Find where the given text appears and provide that cell's center as [x, y] coordinate. 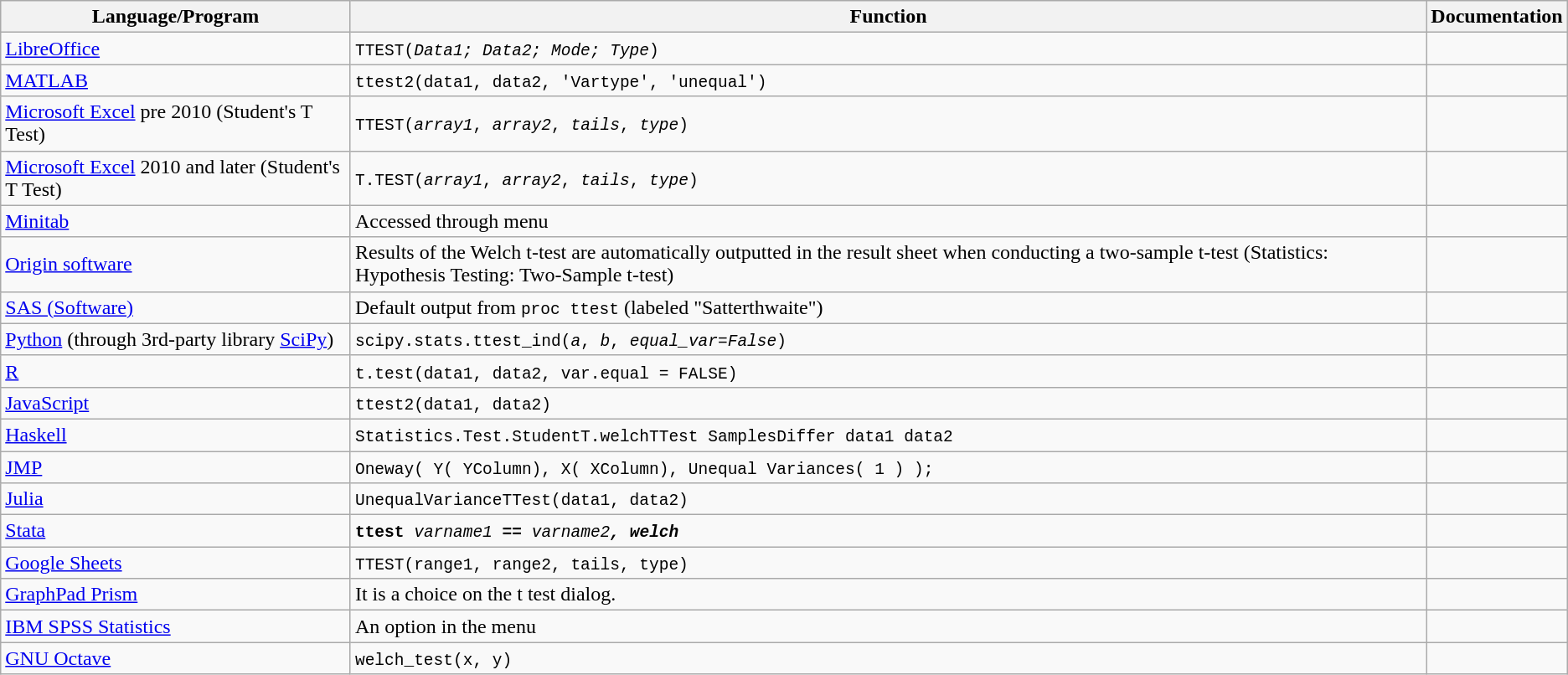
scipy.stats.ttest_ind(a, b, equal_var=False) [888, 339]
TTEST(Data1; Data2; Mode; Type) [888, 49]
SAS (Software) [176, 307]
Haskell [176, 435]
Language/Program [176, 17]
Julia [176, 499]
Default output from proc ttest (labeled "Satterthwaite") [888, 307]
Oneway( Y( YColumn), X( XColumn), Unequal Variances( 1 ) ); [888, 466]
IBM SPSS Statistics [176, 626]
ttest varname1 == varname2, welch [888, 531]
t.test(data1, data2, var.equal = FALSE) [888, 371]
Minitab [176, 221]
R [176, 371]
Accessed through menu [888, 221]
Statistics.Test.StudentT.welchTTest SamplesDiffer data1 data2 [888, 435]
MATLAB [176, 80]
JavaScript [176, 403]
T.TEST(array1, array2, tails, type) [888, 178]
Documentation [1497, 17]
ttest2(data1, data2) [888, 403]
TTEST(range1, range2, tails, type) [888, 563]
UnequalVarianceTTest(data1, data2) [888, 499]
It is a choice on the t test dialog. [888, 595]
An option in the menu [888, 626]
Origin software [176, 265]
TTEST(array1, array2, tails, type) [888, 124]
welch_test(x, y) [888, 658]
Microsoft Excel pre 2010 (Student's T Test) [176, 124]
ttest2(data1, data2, 'Vartype', 'unequal') [888, 80]
GNU Octave [176, 658]
JMP [176, 466]
Function [888, 17]
Python (through 3rd-party library SciPy) [176, 339]
Google Sheets [176, 563]
Microsoft Excel 2010 and later (Student's T Test) [176, 178]
LibreOffice [176, 49]
GraphPad Prism [176, 595]
Stata [176, 531]
